Capture the cell that displays the provided text and extract its (X, Y) central coordinate. 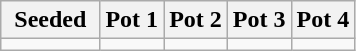
Seeded (50, 20)
Pot 4 (323, 20)
Pot 1 (132, 20)
Pot 2 (196, 20)
Pot 3 (259, 20)
